Search for the cell housing the specified text and yield its (x, y) center coordinate. 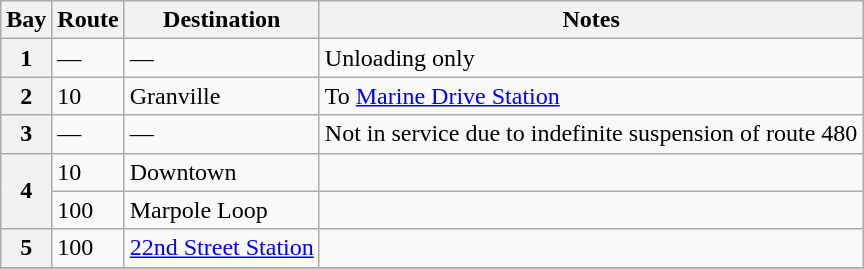
4 (26, 191)
Route (88, 20)
To Marine Drive Station (591, 96)
3 (26, 134)
5 (26, 248)
Marpole Loop (222, 210)
22nd Street Station (222, 248)
1 (26, 58)
2 (26, 96)
Destination (222, 20)
Granville (222, 96)
Unloading only (591, 58)
Downtown (222, 172)
Not in service due to indefinite suspension of route 480 (591, 134)
Notes (591, 20)
Bay (26, 20)
